Provide the (x, y) coordinate of the cell's center where the given text is located.  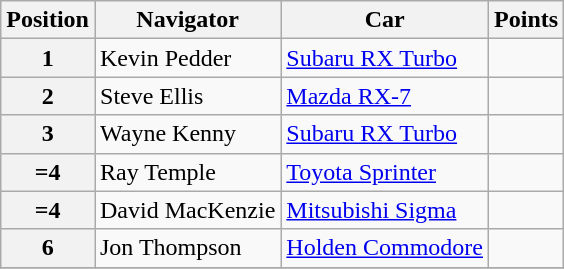
Wayne Kenny (187, 134)
Ray Temple (187, 172)
Points (526, 20)
Toyota Sprinter (385, 172)
Navigator (187, 20)
Position (48, 20)
1 (48, 58)
David MacKenzie (187, 210)
Jon Thompson (187, 248)
Kevin Pedder (187, 58)
Mitsubishi Sigma (385, 210)
Steve Ellis (187, 96)
Holden Commodore (385, 248)
2 (48, 96)
3 (48, 134)
Car (385, 20)
Mazda RX-7 (385, 96)
6 (48, 248)
